Provide the (X, Y) coordinate of the cell's center where the given text is located.  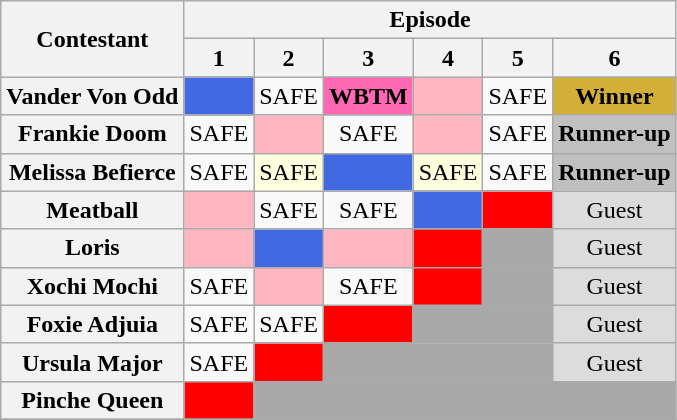
WBTM (368, 96)
Contestant (92, 39)
Melissa Befierce (92, 172)
2 (289, 58)
3 (368, 58)
4 (448, 58)
Vander Von Odd (92, 96)
Episode (430, 20)
Winner (615, 96)
Foxie Adjuia (92, 324)
Xochi Mochi (92, 286)
5 (518, 58)
Ursula Major (92, 362)
1 (219, 58)
Pinche Queen (92, 400)
6 (615, 58)
Frankie Doom (92, 134)
Meatball (92, 210)
Loris (92, 248)
